Pinpoint the cell where the given text exists, returning its [X, Y] midpoint coordinate. 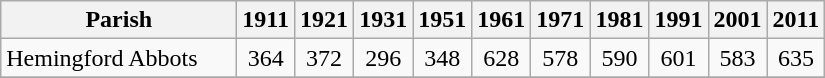
1931 [384, 20]
635 [796, 58]
583 [738, 58]
1951 [442, 20]
Parish [119, 20]
1961 [502, 20]
1991 [678, 20]
1921 [324, 20]
372 [324, 58]
2011 [796, 20]
364 [266, 58]
2001 [738, 20]
1981 [620, 20]
1971 [560, 20]
296 [384, 58]
590 [620, 58]
1911 [266, 20]
348 [442, 58]
601 [678, 58]
628 [502, 58]
578 [560, 58]
Hemingford Abbots [119, 58]
